Capture the cell that displays the provided text and extract its (X, Y) central coordinate. 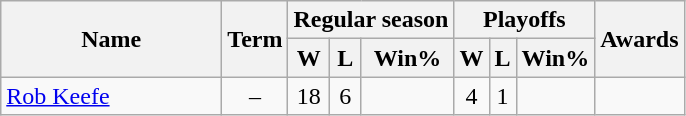
Name (112, 39)
4 (472, 96)
Rob Keefe (112, 96)
Term (255, 39)
Regular season (371, 20)
18 (308, 96)
6 (345, 96)
Awards (640, 39)
– (255, 96)
Playoffs (524, 20)
1 (502, 96)
